Determine the (X, Y) coordinate at the center of the cell enclosing the given text.  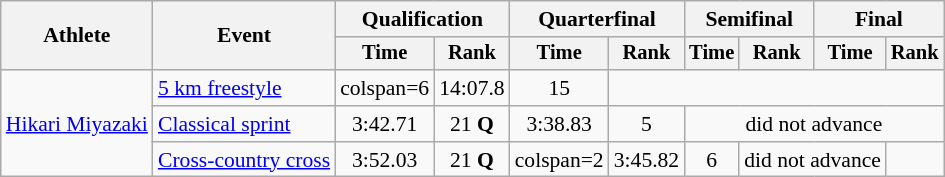
Classical sprint (244, 124)
3:42.71 (384, 124)
colspan=6 (384, 88)
14:07.8 (472, 88)
5 (646, 124)
Athlete (77, 36)
21 Q (472, 124)
Hikari Miyazaki (77, 124)
3:38.83 (560, 124)
Qualification (422, 19)
15 (560, 88)
Quarterfinal (598, 19)
Final (878, 19)
did not advance (814, 124)
Event (244, 36)
Semifinal (749, 19)
5 km freestyle (244, 88)
